Locate the cell with the specified text and output its [x, y] center coordinate. 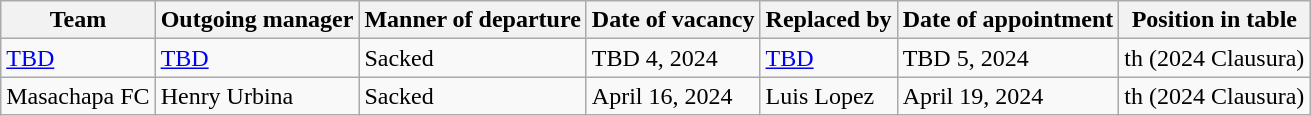
TBD 4, 2024 [673, 58]
Manner of departure [472, 20]
Luis Lopez [828, 96]
April 16, 2024 [673, 96]
Replaced by [828, 20]
Team [78, 20]
Date of appointment [1008, 20]
Masachapa FC [78, 96]
Outgoing manager [257, 20]
Position in table [1214, 20]
TBD 5, 2024 [1008, 58]
Date of vacancy [673, 20]
Henry Urbina [257, 96]
April 19, 2024 [1008, 96]
